Locate the cell with the specified text and output its (X, Y) center coordinate. 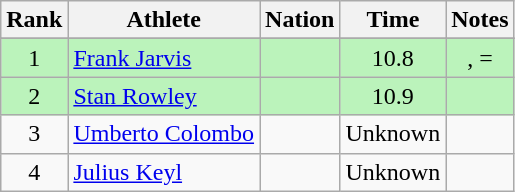
Umberto Colombo (164, 134)
2 (34, 96)
10.9 (393, 96)
Nation (300, 20)
, = (480, 58)
Stan Rowley (164, 96)
1 (34, 58)
Rank (34, 20)
Julius Keyl (164, 172)
3 (34, 134)
Athlete (164, 20)
Frank Jarvis (164, 58)
4 (34, 172)
Time (393, 20)
Notes (480, 20)
10.8 (393, 58)
